Scan for the cell matching the given text and deliver its [X, Y] coordinate at center. 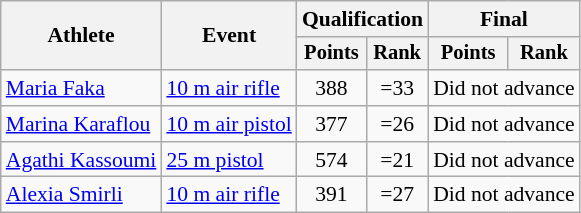
Agathi Kassoumi [82, 160]
Event [228, 36]
Marina Karaflou [82, 124]
574 [332, 160]
Maria Faka [82, 88]
=21 [397, 160]
388 [332, 88]
391 [332, 195]
25 m pistol [228, 160]
=26 [397, 124]
Qualification [362, 19]
Final [504, 19]
=33 [397, 88]
Athlete [82, 36]
Alexia Smirli [82, 195]
=27 [397, 195]
377 [332, 124]
10 m air pistol [228, 124]
